Identify which cell holds the provided text, then report its (X, Y) central coordinate. 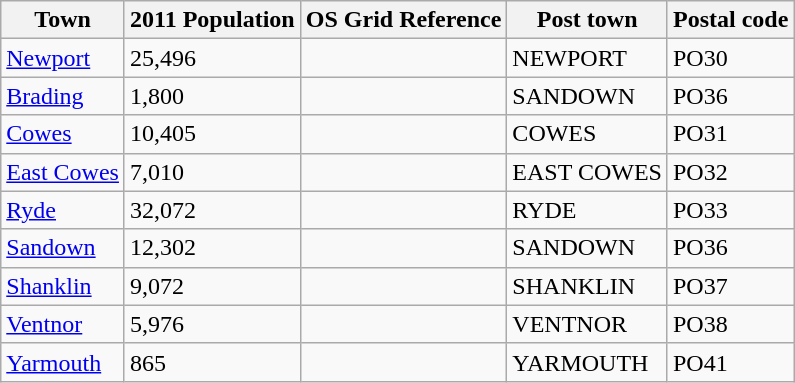
Post town (588, 20)
OS Grid Reference (404, 20)
Newport (63, 58)
Shanklin (63, 286)
Sandown (63, 248)
PO32 (730, 172)
25,496 (212, 58)
SHANKLIN (588, 286)
Ventnor (63, 324)
PO41 (730, 362)
NEWPORT (588, 58)
865 (212, 362)
East Cowes (63, 172)
PO38 (730, 324)
9,072 (212, 286)
PO37 (730, 286)
32,072 (212, 210)
Yarmouth (63, 362)
Cowes (63, 134)
10,405 (212, 134)
YARMOUTH (588, 362)
EAST COWES (588, 172)
7,010 (212, 172)
PO31 (730, 134)
Town (63, 20)
COWES (588, 134)
2011 Population (212, 20)
Brading (63, 96)
PO33 (730, 210)
5,976 (212, 324)
1,800 (212, 96)
Postal code (730, 20)
12,302 (212, 248)
Ryde (63, 210)
VENTNOR (588, 324)
PO30 (730, 58)
RYDE (588, 210)
